Pinpoint the cell where the given text exists, returning its (X, Y) midpoint coordinate. 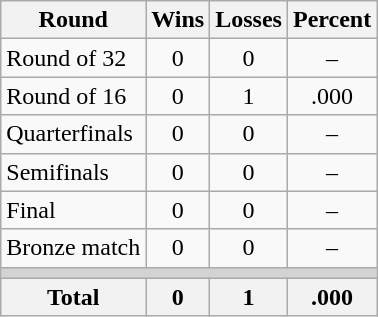
Round of 16 (74, 96)
Total (74, 297)
Wins (178, 20)
Bronze match (74, 248)
Round (74, 20)
Losses (249, 20)
Final (74, 210)
Percent (332, 20)
Semifinals (74, 172)
Quarterfinals (74, 134)
Round of 32 (74, 58)
